Return the (X, Y) coordinate for the center point of the cell that contains the specified text.  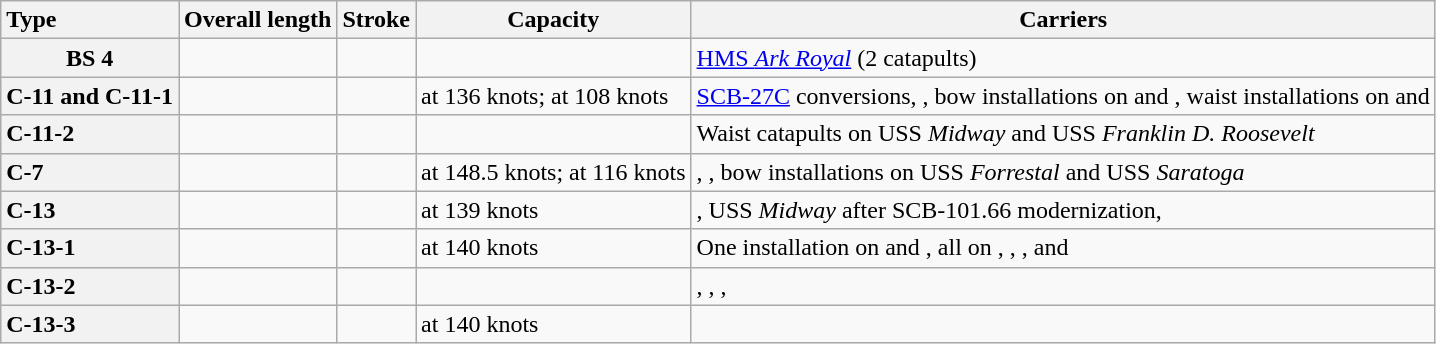
C-11 and C-11-1 (90, 96)
Waist catapults on USS Midway and USS Franklin D. Roosevelt (1063, 134)
Carriers (1063, 20)
Type (90, 20)
SCB-27C conversions, , bow installations on and , waist installations on and (1063, 96)
C-13 (90, 210)
C-13-3 (90, 324)
Overall length (257, 20)
Stroke (376, 20)
, , , (1063, 286)
at 136 knots; at 108 knots (554, 96)
Capacity (554, 20)
at 148.5 knots; at 116 knots (554, 172)
C-7 (90, 172)
HMS Ark Royal (2 catapults) (1063, 58)
One installation on and , all on , , , and (1063, 248)
C-13-2 (90, 286)
BS 4 (90, 58)
, , bow installations on USS Forrestal and USS Saratoga (1063, 172)
at 139 knots (554, 210)
, USS Midway after SCB-101.66 modernization, (1063, 210)
C-11-2 (90, 134)
C-13-1 (90, 248)
